Find where the given text appears and provide that cell's center as [x, y] coordinate. 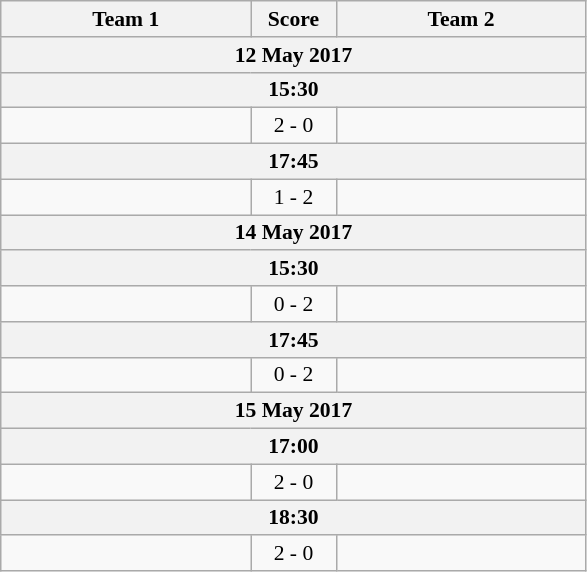
Team 1 [126, 19]
18:30 [294, 518]
1 - 2 [294, 197]
Score [294, 19]
15 May 2017 [294, 411]
14 May 2017 [294, 233]
Team 2 [461, 19]
12 May 2017 [294, 55]
17:00 [294, 447]
